Search for the cell housing the specified text and yield its (x, y) center coordinate. 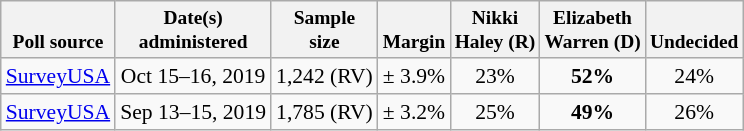
25% (495, 112)
26% (694, 112)
1,242 (RV) (324, 76)
± 3.2% (414, 112)
Oct 15–16, 2019 (193, 76)
1,785 (RV) (324, 112)
52% (592, 76)
Date(s)administered (193, 30)
Poll source (58, 30)
Margin (414, 30)
49% (592, 112)
ElizabethWarren (D) (592, 30)
23% (495, 76)
± 3.9% (414, 76)
Samplesize (324, 30)
Undecided (694, 30)
Sep 13–15, 2019 (193, 112)
24% (694, 76)
NikkiHaley (R) (495, 30)
